Find where the given text appears and provide that cell's center as (X, Y) coordinate. 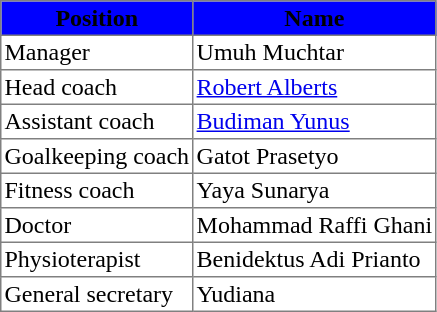
Yaya Sunarya (314, 190)
Goalkeeping coach (97, 156)
Yudiana (314, 294)
Umuh Muchtar (314, 52)
Budiman Yunus (314, 121)
Physioterapist (97, 259)
General secretary (97, 294)
Benidektus Adi Prianto (314, 259)
Mohammad Raffi Ghani (314, 225)
Gatot Prasetyo (314, 156)
Head coach (97, 87)
Position (97, 18)
Fitness coach (97, 190)
Robert Alberts (314, 87)
Name (314, 18)
Doctor (97, 225)
Manager (97, 52)
Assistant coach (97, 121)
